Identify which cell holds the provided text, then report its [x, y] central coordinate. 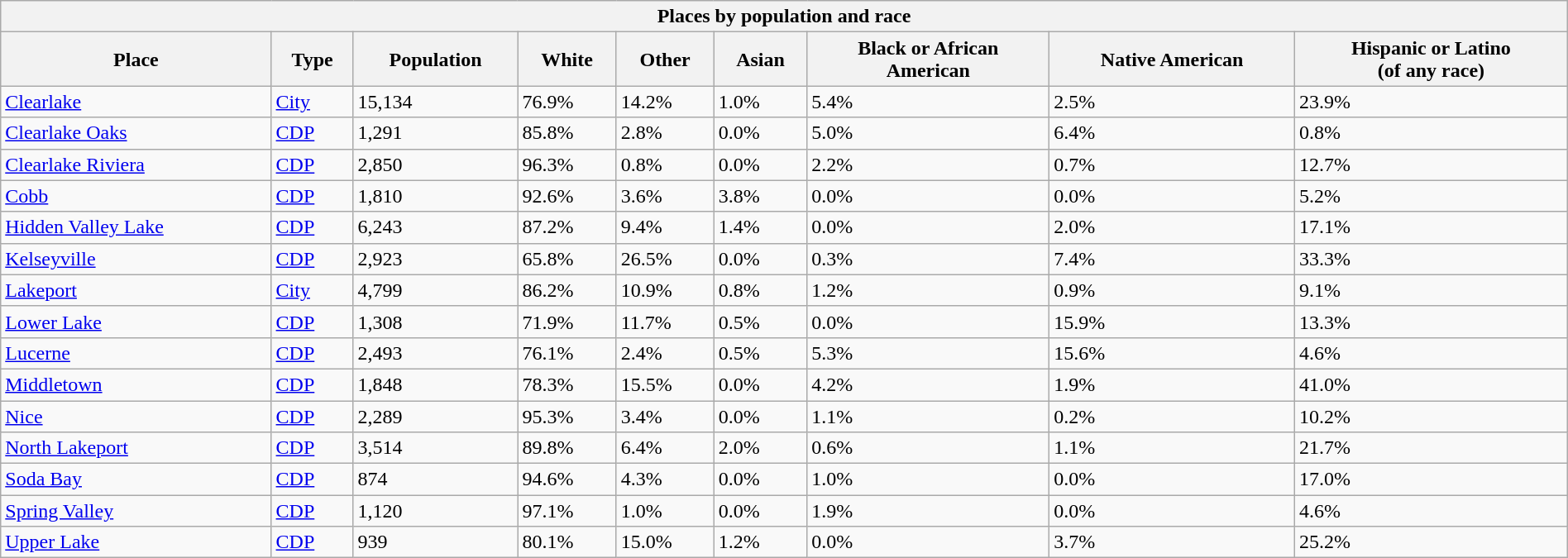
13.3% [1432, 322]
94.6% [567, 479]
Kelseyville [136, 259]
25.2% [1432, 542]
Places by population and race [784, 17]
1.4% [761, 227]
5.2% [1432, 196]
23.9% [1432, 102]
North Lakeport [136, 448]
12.7% [1432, 165]
1,848 [435, 384]
Clearlake Riviera [136, 165]
33.3% [1432, 259]
Clearlake Oaks [136, 133]
2,493 [435, 353]
21.7% [1432, 448]
Lower Lake [136, 322]
2,850 [435, 165]
Population [435, 60]
85.8% [567, 133]
6,243 [435, 227]
2.5% [1173, 102]
76.9% [567, 102]
9.4% [665, 227]
15.0% [665, 542]
2.2% [928, 165]
78.3% [567, 384]
Upper Lake [136, 542]
7.4% [1173, 259]
80.1% [567, 542]
26.5% [665, 259]
2.4% [665, 353]
Place [136, 60]
15.6% [1173, 353]
1,120 [435, 511]
11.7% [665, 322]
3.7% [1173, 542]
76.1% [567, 353]
15.9% [1173, 322]
4.3% [665, 479]
874 [435, 479]
1,810 [435, 196]
4.2% [928, 384]
3.6% [665, 196]
Cobb [136, 196]
Other [665, 60]
Native American [1173, 60]
10.9% [665, 290]
10.2% [1432, 416]
Nice [136, 416]
2,289 [435, 416]
Middletown [136, 384]
939 [435, 542]
15.5% [665, 384]
1,308 [435, 322]
96.3% [567, 165]
0.9% [1173, 290]
5.3% [928, 353]
3.8% [761, 196]
71.9% [567, 322]
Asian [761, 60]
5.4% [928, 102]
17.0% [1432, 479]
14.2% [665, 102]
Black or AfricanAmerican [928, 60]
92.6% [567, 196]
15,134 [435, 102]
86.2% [567, 290]
3.4% [665, 416]
2.8% [665, 133]
97.1% [567, 511]
65.8% [567, 259]
3,514 [435, 448]
Clearlake [136, 102]
Soda Bay [136, 479]
9.1% [1432, 290]
Hispanic or Latino(of any race) [1432, 60]
87.2% [567, 227]
Lucerne [136, 353]
0.7% [1173, 165]
White [567, 60]
0.2% [1173, 416]
89.8% [567, 448]
0.3% [928, 259]
Spring Valley [136, 511]
95.3% [567, 416]
17.1% [1432, 227]
5.0% [928, 133]
1,291 [435, 133]
4,799 [435, 290]
Hidden Valley Lake [136, 227]
Type [313, 60]
2,923 [435, 259]
0.6% [928, 448]
41.0% [1432, 384]
Lakeport [136, 290]
